Search for the cell housing the specified text and yield its (X, Y) center coordinate. 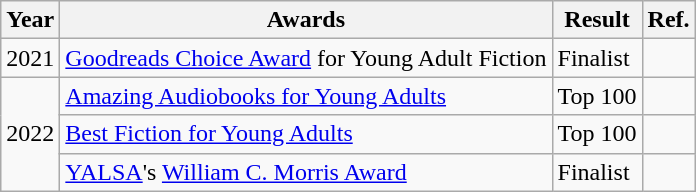
Ref. (668, 20)
2021 (30, 58)
Result (597, 20)
Amazing Audiobooks for Young Adults (306, 96)
Year (30, 20)
YALSA's William C. Morris Award (306, 172)
Best Fiction for Young Adults (306, 134)
Awards (306, 20)
2022 (30, 134)
Goodreads Choice Award for Young Adult Fiction (306, 58)
